Pinpoint the cell where the given text exists, returning its [x, y] midpoint coordinate. 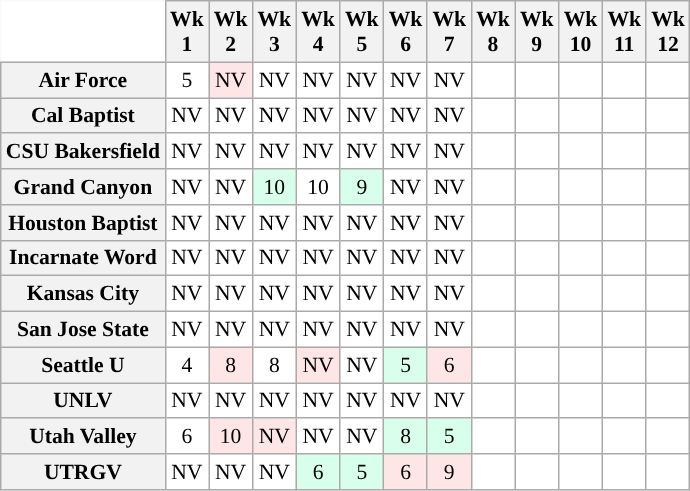
Wk11 [624, 32]
Wk4 [318, 32]
Wk2 [231, 32]
Wk5 [362, 32]
Wk9 [537, 32]
Wk8 [493, 32]
Cal Baptist [83, 116]
Wk7 [449, 32]
Wk10 [581, 32]
UTRGV [83, 472]
UNLV [83, 401]
Wk3 [274, 32]
Seattle U [83, 365]
Wk6 [406, 32]
Houston Baptist [83, 223]
Wk12 [668, 32]
CSU Bakersfield [83, 152]
Utah Valley [83, 437]
Wk 1 [187, 32]
Air Force [83, 80]
San Jose State [83, 330]
Kansas City [83, 294]
Incarnate Word [83, 258]
Grand Canyon [83, 187]
4 [187, 365]
